Extract the (x, y) coordinate from the center of the cell holding the provided text.  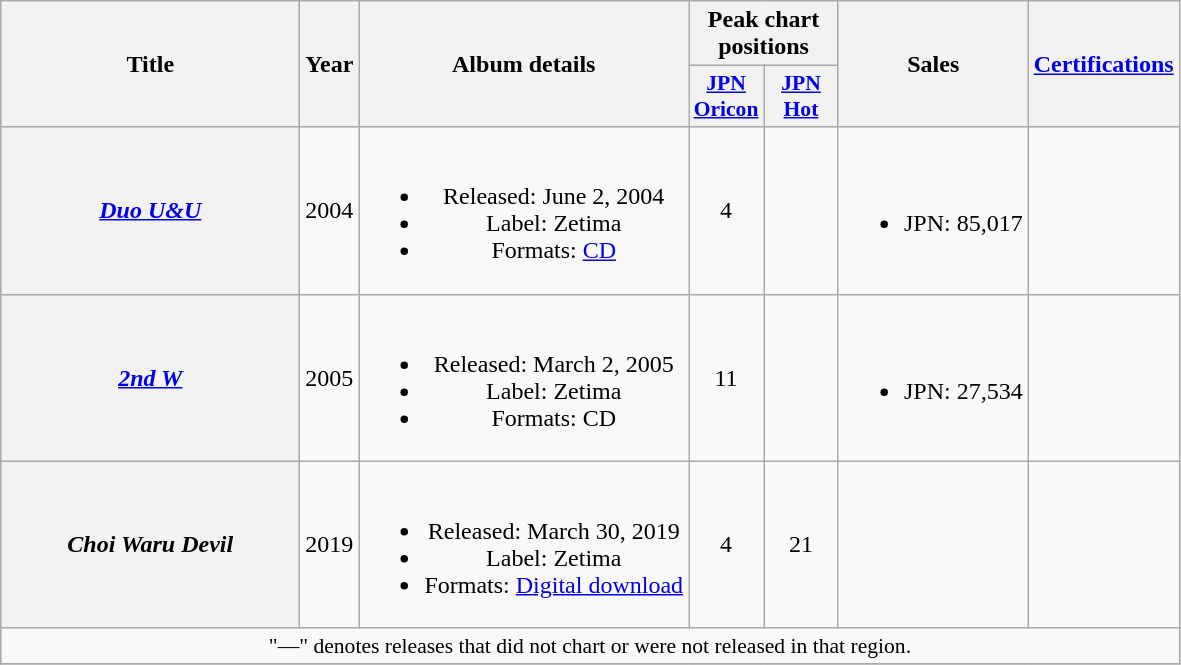
2nd W (150, 378)
2019 (330, 544)
2005 (330, 378)
Album details (524, 64)
Sales (933, 64)
Released: March 2, 2005Label: ZetimaFormats: CD (524, 378)
21 (802, 544)
Peak chart positions (764, 34)
Released: March 30, 2019Label: ZetimaFormats: Digital download (524, 544)
Released: June 2, 2004Label: ZetimaFormats: CD (524, 210)
11 (726, 378)
Year (330, 64)
JPN: 27,534 (933, 378)
Duo U&U (150, 210)
JPNOricon (726, 96)
JPN: 85,017 (933, 210)
Title (150, 64)
"—" denotes releases that did not chart or were not released in that region. (590, 646)
2004 (330, 210)
Choi Waru Devil (150, 544)
Certifications (1104, 64)
JPNHot (802, 96)
